Locate the cell with the specified text and output its [x, y] center coordinate. 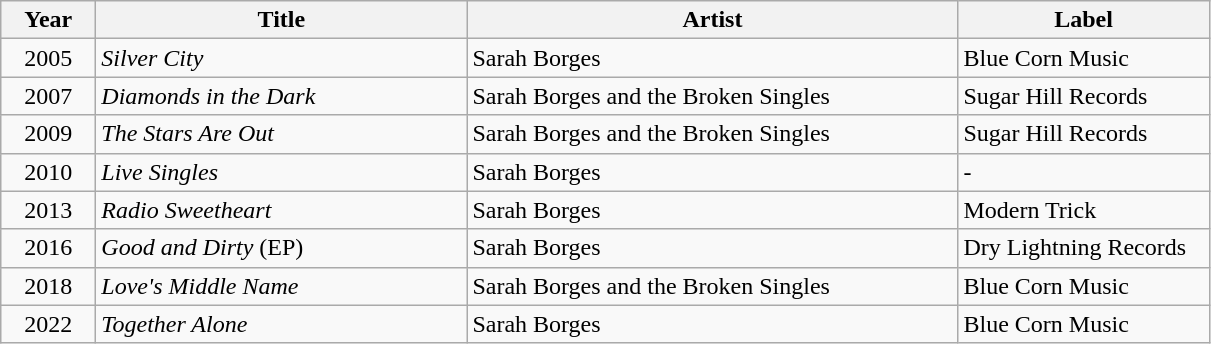
Modern Trick [1084, 210]
Radio Sweetheart [282, 210]
2022 [48, 324]
Title [282, 20]
2013 [48, 210]
Label [1084, 20]
Silver City [282, 58]
2009 [48, 134]
The Stars Are Out [282, 134]
Good and Dirty (EP) [282, 248]
2016 [48, 248]
Diamonds in the Dark [282, 96]
- [1084, 172]
2005 [48, 58]
Dry Lightning Records [1084, 248]
2010 [48, 172]
2018 [48, 286]
2007 [48, 96]
Year [48, 20]
Artist [712, 20]
Live Singles [282, 172]
Love's Middle Name [282, 286]
Together Alone [282, 324]
